Extract the [X, Y] coordinate from the center of the cell holding the provided text.  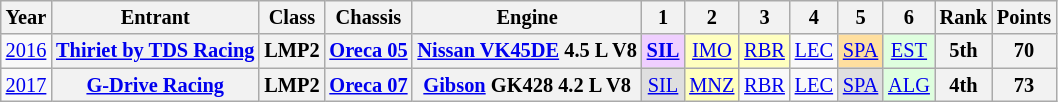
Oreca 05 [368, 51]
MNZ [712, 85]
Points [1024, 17]
Thiriet by TDS Racing [155, 51]
Year [26, 17]
70 [1024, 51]
5th [964, 51]
Nissan VK45DE 4.5 L V8 [526, 51]
73 [1024, 85]
Rank [964, 17]
6 [909, 17]
4th [964, 85]
ALG [909, 85]
EST [909, 51]
5 [860, 17]
3 [764, 17]
G-Drive Racing [155, 85]
Oreca 07 [368, 85]
Engine [526, 17]
1 [664, 17]
IMO [712, 51]
2016 [26, 51]
Class [292, 17]
2017 [26, 85]
4 [814, 17]
Gibson GK428 4.2 L V8 [526, 85]
Chassis [368, 17]
2 [712, 17]
Entrant [155, 17]
